Find where the given text appears and provide that cell's center as (x, y) coordinate. 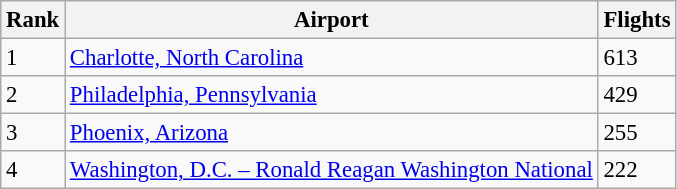
429 (637, 95)
3 (33, 133)
Flights (637, 20)
2 (33, 95)
Philadelphia, Pennsylvania (332, 95)
Charlotte, North Carolina (332, 58)
Airport (332, 20)
Phoenix, Arizona (332, 133)
255 (637, 133)
Rank (33, 20)
4 (33, 170)
1 (33, 58)
222 (637, 170)
613 (637, 58)
Washington, D.C. – Ronald Reagan Washington National (332, 170)
